Determine the [x, y] coordinate at the center of the cell enclosing the given text.  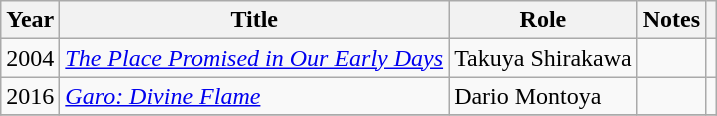
Title [254, 20]
Role [544, 20]
2016 [30, 96]
Dario Montoya [544, 96]
The Place Promised in Our Early Days [254, 58]
Garo: Divine Flame [254, 96]
2004 [30, 58]
Takuya Shirakawa [544, 58]
Notes [671, 20]
Year [30, 20]
